Determine the [X, Y] coordinate at the center of the cell enclosing the given text.  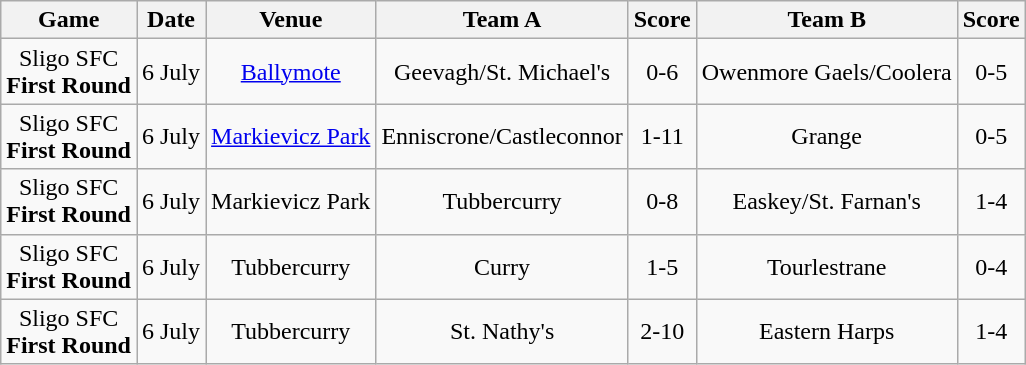
Geevagh/St. Michael's [502, 72]
Team A [502, 20]
0-4 [991, 266]
Eastern Harps [826, 332]
Easkey/St. Farnan's [826, 202]
Ballymote [291, 72]
0-6 [662, 72]
Venue [291, 20]
Curry [502, 266]
1-11 [662, 136]
Owenmore Gaels/Coolera [826, 72]
Grange [826, 136]
Team B [826, 20]
Tourlestrane [826, 266]
Date [170, 20]
1-5 [662, 266]
Enniscrone/Castleconnor [502, 136]
St. Nathy's [502, 332]
2-10 [662, 332]
0-8 [662, 202]
Game [69, 20]
